From the cell containing the given text, extract its center point as [X, Y] coordinate. 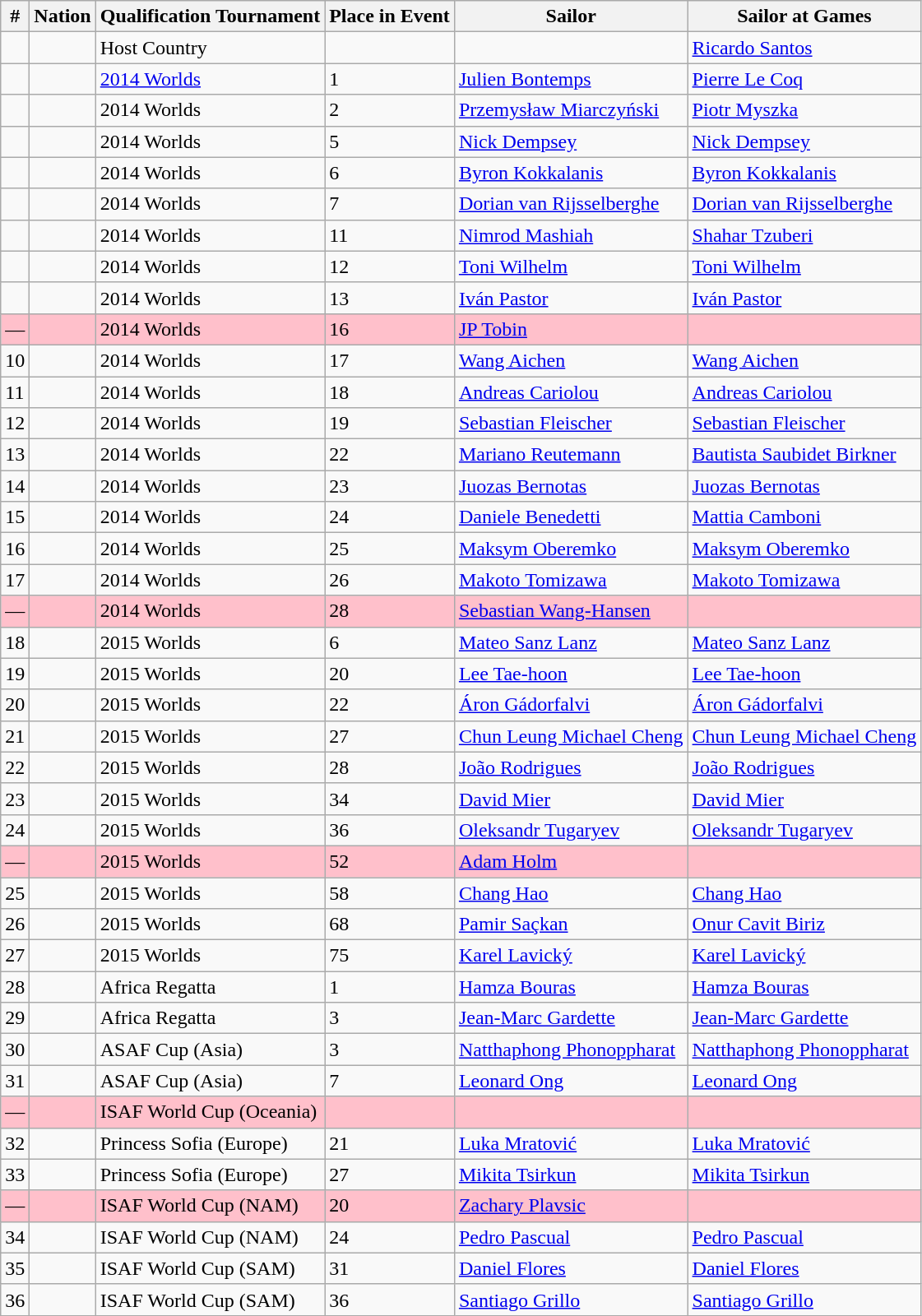
29 [15, 1018]
Mariano Reutemann [571, 455]
Mattia Camboni [804, 517]
5 [390, 141]
ISAF World Cup (Oceania) [210, 1112]
Sailor [571, 16]
Adam Holm [571, 861]
35 [15, 1268]
# [15, 16]
Place in Event [390, 16]
52 [390, 861]
Julien Bontemps [571, 79]
Shahar Tzuberi [804, 235]
Przemysław Miarczyński [571, 110]
32 [15, 1143]
33 [15, 1175]
Zachary Plavsic [571, 1206]
58 [390, 892]
75 [390, 956]
Pamir Saçkan [571, 924]
Nation [63, 16]
Nimrod Mashiah [571, 235]
15 [15, 517]
Ricardo Santos [804, 48]
Qualification Tournament [210, 16]
Host Country [210, 48]
Daniele Benedetti [571, 517]
10 [15, 360]
Bautista Saubidet Birkner [804, 455]
14 [15, 486]
2 [390, 110]
68 [390, 924]
Sebastian Wang-Hansen [571, 611]
Onur Cavit Biriz [804, 924]
Sailor at Games [804, 16]
Piotr Myszka [804, 110]
JP Tobin [571, 329]
Pierre Le Coq [804, 79]
30 [15, 1050]
